Determine the (x, y) coordinate at the center of the cell enclosing the given text.  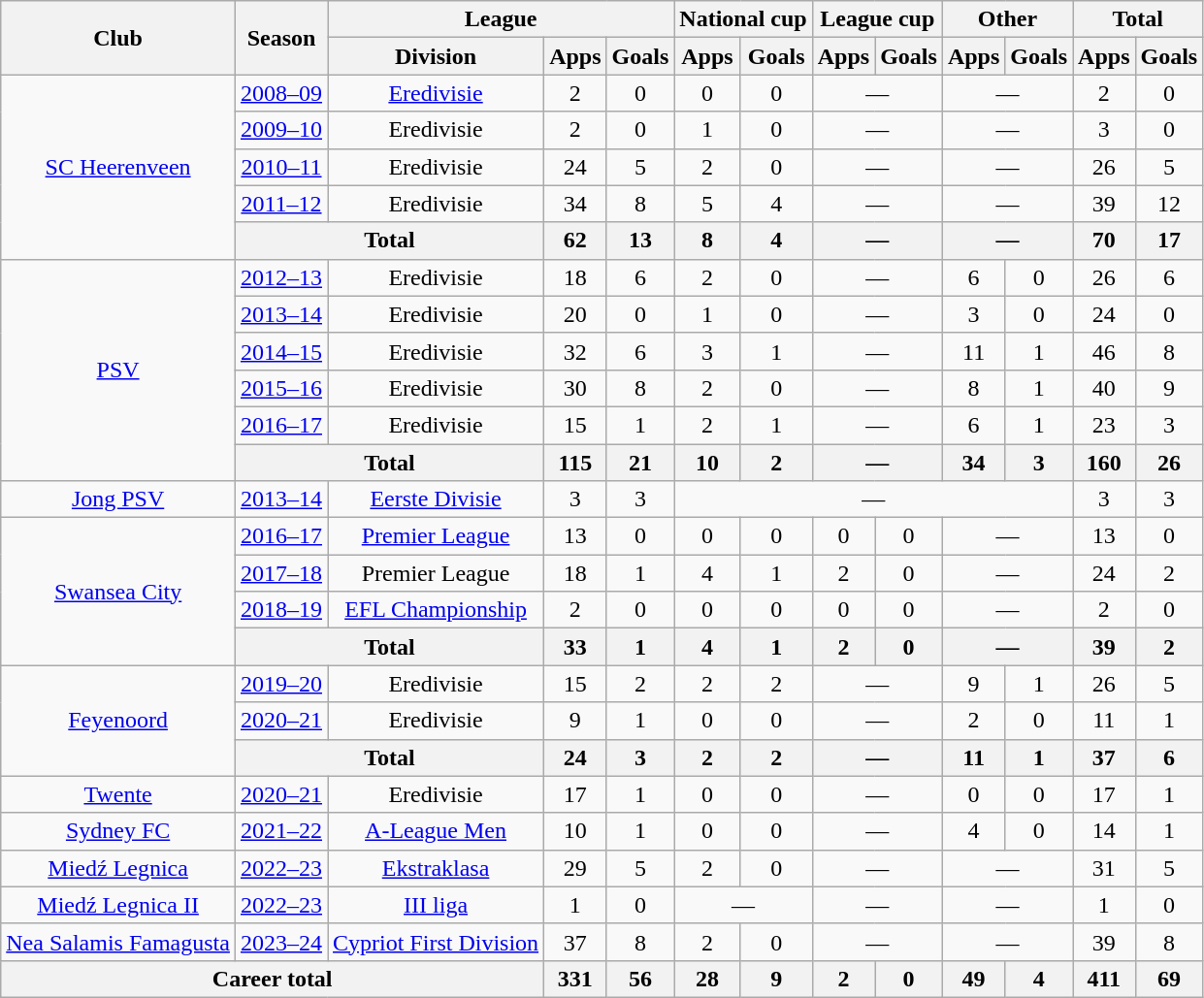
SC Heerenveen (118, 167)
2017–18 (281, 573)
Career total (273, 979)
III liga (437, 905)
National cup (743, 19)
14 (1104, 831)
League cup (877, 19)
21 (640, 463)
League (501, 19)
Feyenoord (118, 721)
20 (575, 314)
2008–09 (281, 93)
Swansea City (118, 592)
31 (1104, 868)
32 (575, 351)
2009–10 (281, 130)
2021–22 (281, 831)
A-League Men (437, 831)
12 (1169, 204)
2012–13 (281, 277)
70 (1104, 241)
28 (707, 979)
Nea Salamis Famagusta (118, 942)
Cypriot First Division (437, 942)
115 (575, 463)
46 (1104, 351)
Club (118, 38)
2015–16 (281, 388)
2010–11 (281, 167)
160 (1104, 463)
2023–24 (281, 942)
Division (437, 56)
Sydney FC (118, 831)
29 (575, 868)
411 (1104, 979)
Miedź Legnica (118, 868)
2011–12 (281, 204)
2018–19 (281, 610)
69 (1169, 979)
Season (281, 38)
PSV (118, 370)
EFL Championship (437, 610)
Other (1007, 19)
49 (973, 979)
2014–15 (281, 351)
23 (1104, 425)
Eerste Divisie (437, 499)
Jong PSV (118, 499)
Ekstraklasa (437, 868)
Twente (118, 794)
40 (1104, 388)
331 (575, 979)
Miedź Legnica II (118, 905)
33 (575, 647)
2019–20 (281, 684)
62 (575, 241)
56 (640, 979)
30 (575, 388)
